Identify which cell holds the provided text, then report its [x, y] central coordinate. 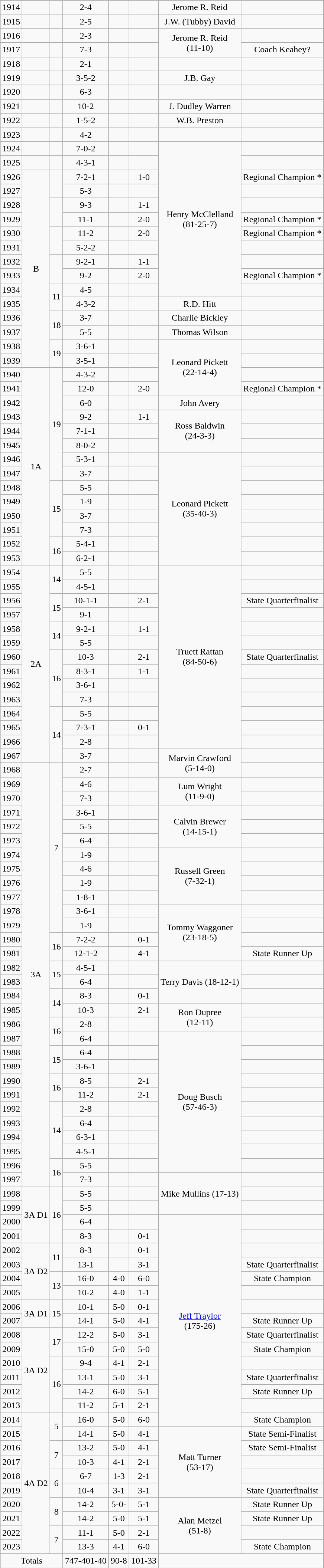
90-8 [119, 1561]
1914 [11, 7]
12-2 [85, 1335]
6-7 [85, 1476]
1937 [11, 332]
Calvin Brewer(14-15-1) [200, 826]
1973 [11, 840]
1993 [11, 1123]
1961 [11, 671]
Marvin Crawford(5-14-0) [200, 763]
2001 [11, 1236]
1-8-1 [85, 897]
1960 [11, 657]
1941 [11, 388]
1970 [11, 798]
1923 [11, 134]
1982 [11, 968]
1930 [11, 233]
2005 [11, 1292]
6-2-1 [85, 558]
R.D. Hitt [200, 304]
1950 [11, 516]
3A [36, 975]
1986 [11, 1024]
1922 [11, 120]
1921 [11, 106]
1979 [11, 925]
1991 [11, 1095]
1916 [11, 36]
1920 [11, 92]
1968 [11, 770]
Matt Turner(53-17) [200, 1462]
13-2 [85, 1448]
1969 [11, 784]
1931 [11, 247]
1955 [11, 586]
6-3-1 [85, 1137]
Jerome R. Reid(11-10) [200, 43]
1919 [11, 78]
1975 [11, 869]
12-0 [85, 388]
1933 [11, 276]
1932 [11, 262]
1971 [11, 812]
5-3-1 [85, 459]
1972 [11, 826]
9-4 [85, 1363]
Totals [32, 1561]
1945 [11, 445]
1985 [11, 1010]
7-0-2 [85, 148]
8-0-2 [85, 445]
1998 [11, 1194]
1929 [11, 219]
1936 [11, 318]
2018 [11, 1476]
4-2 [85, 134]
1-3 [119, 1476]
1992 [11, 1109]
2006 [11, 1306]
2-3 [85, 36]
Charlie Bickley [200, 318]
Thomas Wilson [200, 332]
17 [56, 1342]
1940 [11, 374]
J.B. Gay [200, 78]
2004 [11, 1278]
3-5-1 [85, 360]
1939 [11, 360]
1948 [11, 488]
2020 [11, 1504]
Truett Rattan(84-50-6) [200, 657]
Ron Dupree(12-11) [200, 1017]
W.B. Preston [200, 120]
5-0- [119, 1504]
1963 [11, 699]
1917 [11, 50]
1981 [11, 954]
1947 [11, 473]
2019 [11, 1490]
10-4 [85, 1490]
1957 [11, 614]
1990 [11, 1081]
2013 [11, 1405]
Jeff Traylor(175-26) [200, 1321]
1964 [11, 714]
1954 [11, 572]
1995 [11, 1151]
2000 [11, 1222]
2014 [11, 1420]
747-401-40 [85, 1561]
3-5-2 [85, 78]
2010 [11, 1363]
12-1-2 [85, 954]
1967 [11, 756]
6-3 [85, 92]
1976 [11, 883]
8-3-1 [85, 671]
1951 [11, 530]
2011 [11, 1377]
9-1 [85, 614]
1980 [11, 939]
1984 [11, 996]
Alan Metzel(51-8) [200, 1525]
1927 [11, 191]
1958 [11, 629]
9-3 [85, 205]
Russell Green(7-32-1) [200, 876]
2015 [11, 1434]
1956 [11, 600]
B [36, 269]
13 [56, 1285]
1989 [11, 1066]
1977 [11, 897]
1949 [11, 502]
1925 [11, 163]
2008 [11, 1335]
1974 [11, 854]
6 [56, 1483]
1987 [11, 1038]
2021 [11, 1518]
John Avery [200, 403]
5-3 [85, 191]
1988 [11, 1052]
1934 [11, 290]
2009 [11, 1349]
2007 [11, 1321]
Coach Keahey? [282, 50]
1-5-2 [85, 120]
1965 [11, 728]
5-4-1 [85, 544]
2-7 [85, 770]
7-1-1 [85, 431]
1946 [11, 459]
1978 [11, 911]
1959 [11, 643]
7-3-1 [85, 728]
1918 [11, 64]
4-3-1 [85, 163]
1938 [11, 346]
1999 [11, 1208]
1924 [11, 148]
Leonard Pickett(22-14-4) [200, 367]
8 [56, 1511]
2016 [11, 1448]
18 [56, 325]
1996 [11, 1165]
2-4 [85, 7]
2012 [11, 1391]
2002 [11, 1250]
1928 [11, 205]
1942 [11, 403]
1944 [11, 431]
1-0 [143, 177]
Lum Wright(11-9-0) [200, 791]
2A [36, 664]
2017 [11, 1462]
1943 [11, 417]
1994 [11, 1137]
2-5 [85, 22]
8-5 [85, 1081]
1966 [11, 742]
Jerome R. Reid [200, 7]
7-2-2 [85, 939]
1983 [11, 982]
Leonard Pickett(35-40-3) [200, 509]
5 [56, 1427]
101-33 [143, 1561]
1962 [11, 685]
5-2-2 [85, 247]
15-0 [85, 1349]
10-1 [85, 1306]
1926 [11, 177]
Ross Baldwin(24-3-3) [200, 431]
10-1-1 [85, 600]
2003 [11, 1264]
1915 [11, 22]
Tommy Waggoner(23-18-5) [200, 932]
1952 [11, 544]
2023 [11, 1547]
4A D2 [36, 1483]
Terry Davis (18-12-1) [200, 982]
J. Dudley Warren [200, 106]
2022 [11, 1533]
Mike Mullins (17-13) [200, 1194]
1953 [11, 558]
4-5 [85, 290]
7-2-1 [85, 177]
1935 [11, 304]
Doug Busch(57-46-3) [200, 1102]
Henry McClelland(81-25-7) [200, 219]
1A [36, 466]
1997 [11, 1180]
13-3 [85, 1547]
J.W. (Tubby) David [200, 22]
